Capture the cell that displays the provided text and extract its (x, y) central coordinate. 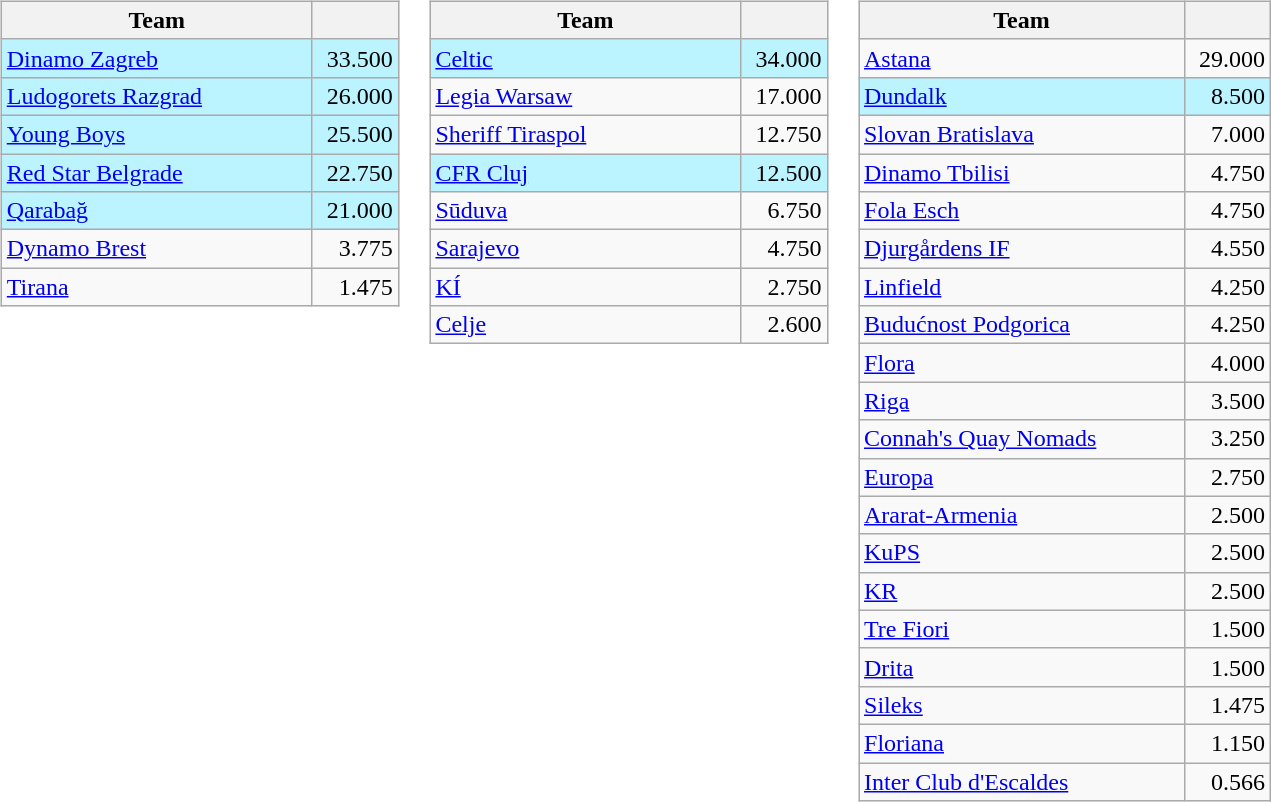
2.600 (784, 325)
3.250 (1228, 439)
Flora (1021, 363)
34.000 (784, 58)
Legia Warsaw (586, 96)
Linfield (1021, 287)
Sarajevo (586, 249)
Ludogorets Razgrad (156, 96)
4.550 (1228, 249)
Tirana (156, 287)
1.150 (1228, 743)
Inter Club d'Escaldes (1021, 781)
Celtic (586, 58)
Connah's Quay Nomads (1021, 439)
Tre Fiori (1021, 629)
Dinamo Tbilisi (1021, 173)
KÍ (586, 287)
25.500 (355, 134)
Sheriff Tiraspol (586, 134)
Young Boys (156, 134)
Riga (1021, 401)
Astana (1021, 58)
Slovan Bratislava (1021, 134)
Dinamo Zagreb (156, 58)
Floriana (1021, 743)
22.750 (355, 173)
Sūduva (586, 211)
Ararat-Armenia (1021, 515)
Djurgårdens IF (1021, 249)
4.000 (1228, 363)
Sileks (1021, 705)
12.500 (784, 173)
17.000 (784, 96)
6.750 (784, 211)
Qarabağ (156, 211)
Europa (1021, 477)
Dundalk (1021, 96)
8.500 (1228, 96)
CFR Cluj (586, 173)
Budućnost Podgorica (1021, 325)
33.500 (355, 58)
7.000 (1228, 134)
KuPS (1021, 553)
0.566 (1228, 781)
KR (1021, 591)
Fola Esch (1021, 211)
Drita (1021, 667)
Dynamo Brest (156, 249)
3.775 (355, 249)
21.000 (355, 211)
29.000 (1228, 58)
3.500 (1228, 401)
Red Star Belgrade (156, 173)
26.000 (355, 96)
Celje (586, 325)
12.750 (784, 134)
